Identify which cell holds the provided text, then report its [x, y] central coordinate. 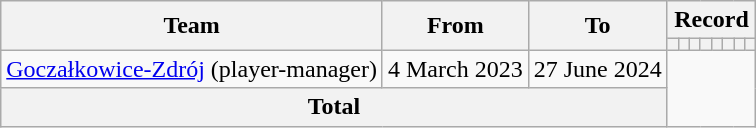
Total [334, 107]
Team [192, 26]
Goczałkowice-Zdrój (player-manager) [192, 69]
Record [711, 20]
From [455, 26]
To [598, 26]
27 June 2024 [598, 69]
4 March 2023 [455, 69]
